Scan for the cell matching the given text and deliver its [X, Y] coordinate at center. 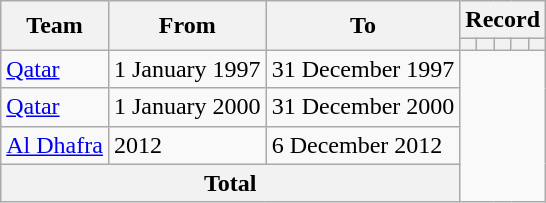
From [187, 26]
Team [55, 26]
1 January 2000 [187, 107]
Total [230, 183]
31 December 1997 [363, 69]
1 January 1997 [187, 69]
6 December 2012 [363, 145]
Al Dhafra [55, 145]
2012 [187, 145]
To [363, 26]
31 December 2000 [363, 107]
Record [503, 20]
